Locate the cell with the specified text and output its (x, y) center coordinate. 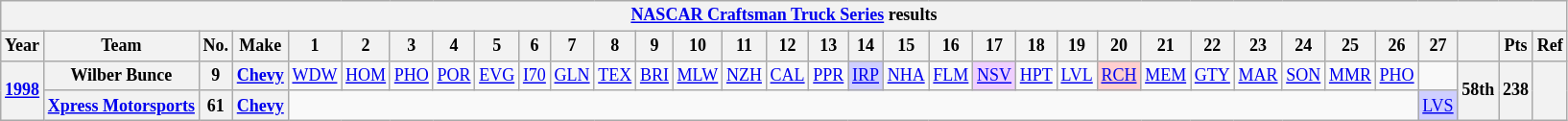
BRI (654, 75)
26 (1397, 46)
5 (497, 46)
NSV (994, 75)
16 (951, 46)
Ref (1550, 46)
MAR (1258, 75)
WDW (315, 75)
8 (615, 46)
LVS (1437, 106)
1 (315, 46)
RCH (1119, 75)
POR (454, 75)
FLM (951, 75)
Xpress Motorsports (121, 106)
25 (1351, 46)
2 (367, 46)
11 (745, 46)
27 (1437, 46)
19 (1077, 46)
238 (1516, 90)
18 (1036, 46)
Year (23, 46)
13 (829, 46)
23 (1258, 46)
NZH (745, 75)
12 (787, 46)
4 (454, 46)
14 (866, 46)
15 (906, 46)
SON (1303, 75)
HOM (367, 75)
17 (994, 46)
GLN (572, 75)
IRP (866, 75)
PPR (829, 75)
Make (260, 46)
NASCAR Craftsman Truck Series results (784, 15)
GTY (1212, 75)
No. (215, 46)
10 (697, 46)
7 (572, 46)
58th (1478, 90)
6 (535, 46)
Team (121, 46)
Pts (1516, 46)
Wilber Bunce (121, 75)
TEX (615, 75)
EVG (497, 75)
NHA (906, 75)
CAL (787, 75)
24 (1303, 46)
3 (411, 46)
MMR (1351, 75)
21 (1166, 46)
1998 (23, 90)
61 (215, 106)
MLW (697, 75)
LVL (1077, 75)
HPT (1036, 75)
I70 (535, 75)
22 (1212, 46)
20 (1119, 46)
MEM (1166, 75)
